Output the (x, y) coordinate of the center of the cell containing the given text.  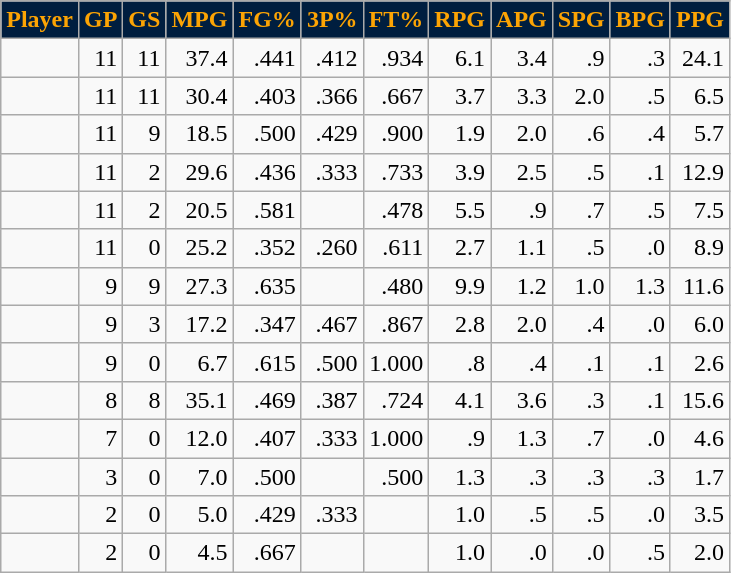
MPG (200, 20)
25.2 (200, 248)
2.5 (522, 172)
15.6 (700, 400)
.436 (267, 172)
35.1 (200, 400)
7 (100, 438)
.387 (332, 400)
Player (40, 20)
4.1 (460, 400)
12.0 (200, 438)
3.5 (700, 515)
.581 (267, 210)
6.5 (700, 96)
3.4 (522, 58)
2.7 (460, 248)
24.1 (700, 58)
6.1 (460, 58)
.733 (396, 172)
9.9 (460, 286)
37.4 (200, 58)
.611 (396, 248)
.347 (267, 324)
29.6 (200, 172)
.724 (396, 400)
.352 (267, 248)
.900 (396, 134)
.934 (396, 58)
3.9 (460, 172)
2.6 (700, 362)
27.3 (200, 286)
FT% (396, 20)
.441 (267, 58)
.478 (396, 210)
.8 (460, 362)
.403 (267, 96)
.407 (267, 438)
GS (144, 20)
5.0 (200, 515)
.6 (581, 134)
.867 (396, 324)
BPG (640, 20)
5.5 (460, 210)
1.9 (460, 134)
11.6 (700, 286)
4.6 (700, 438)
6.0 (700, 324)
17.2 (200, 324)
.615 (267, 362)
4.5 (200, 553)
7.0 (200, 477)
.635 (267, 286)
.412 (332, 58)
20.5 (200, 210)
1.7 (700, 477)
APG (522, 20)
8.9 (700, 248)
1.2 (522, 286)
18.5 (200, 134)
.467 (332, 324)
FG% (267, 20)
1.1 (522, 248)
2.8 (460, 324)
7.5 (700, 210)
.260 (332, 248)
RPG (460, 20)
PPG (700, 20)
.480 (396, 286)
12.9 (700, 172)
3.7 (460, 96)
.366 (332, 96)
30.4 (200, 96)
3P% (332, 20)
SPG (581, 20)
3.3 (522, 96)
3.6 (522, 400)
GP (100, 20)
5.7 (700, 134)
6.7 (200, 362)
.469 (267, 400)
